Extract the [X, Y] coordinate from the center of the cell holding the provided text.  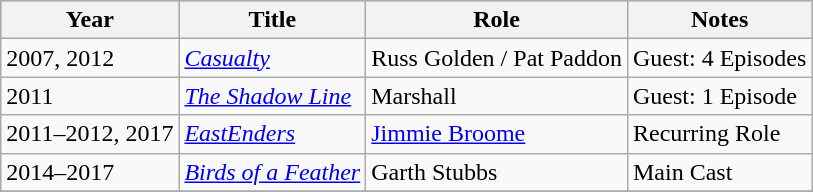
Marshall [497, 96]
Main Cast [719, 172]
Birds of a Feather [272, 172]
2011 [90, 96]
2011–2012, 2017 [90, 134]
Notes [719, 20]
Casualty [272, 58]
Recurring Role [719, 134]
EastEnders [272, 134]
Role [497, 20]
Russ Golden / Pat Paddon [497, 58]
The Shadow Line [272, 96]
Jimmie Broome [497, 134]
2007, 2012 [90, 58]
Year [90, 20]
2014–2017 [90, 172]
Garth Stubbs [497, 172]
Guest: 1 Episode [719, 96]
Guest: 4 Episodes [719, 58]
Title [272, 20]
